Output the (x, y) coordinate of the center of the cell containing the given text.  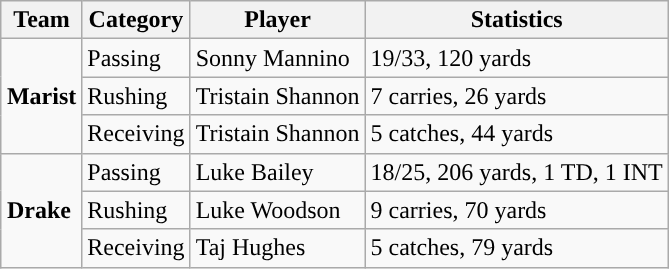
Statistics (516, 20)
5 catches, 44 yards (516, 134)
7 carries, 26 yards (516, 96)
Luke Woodson (278, 210)
Player (278, 20)
9 carries, 70 yards (516, 210)
19/33, 120 yards (516, 58)
Luke Bailey (278, 172)
18/25, 206 yards, 1 TD, 1 INT (516, 172)
Taj Hughes (278, 248)
Drake (41, 210)
5 catches, 79 yards (516, 248)
Marist (41, 96)
Category (136, 20)
Sonny Mannino (278, 58)
Team (41, 20)
